Locate the cell with the specified text and output its [x, y] center coordinate. 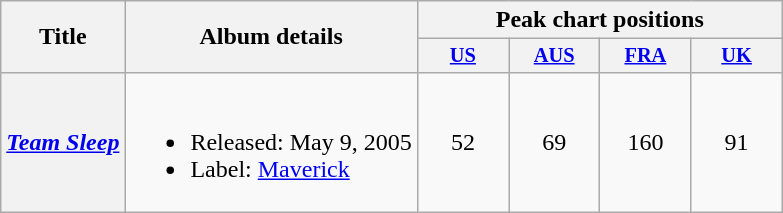
Released: May 9, 2005Label: Maverick [271, 142]
Album details [271, 37]
UK [736, 56]
160 [646, 142]
91 [736, 142]
Peak chart positions [600, 20]
69 [554, 142]
US [462, 56]
FRA [646, 56]
52 [462, 142]
Team Sleep [63, 142]
Title [63, 37]
AUS [554, 56]
